Capture the cell that displays the provided text and extract its [X, Y] central coordinate. 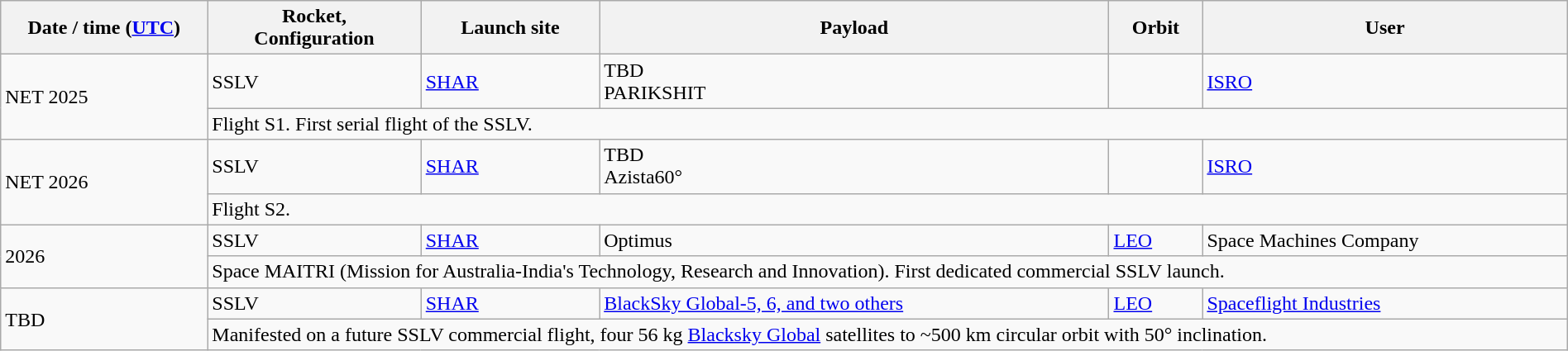
Space MAITRI (Mission for Australia-India's Technology, Research and Innovation). First dedicated commercial SSLV launch. [887, 272]
TBD [104, 319]
TBD Azista60° [854, 167]
Optimus [854, 240]
Rocket,Configuration [314, 28]
Spaceflight Industries [1384, 303]
Payload [854, 28]
NET 2025 [104, 97]
TBD PARIKSHIT [854, 81]
Launch site [509, 28]
User [1384, 28]
Flight S2. [887, 209]
Flight S1. First serial flight of the SSLV. [887, 124]
Orbit [1156, 28]
NET 2026 [104, 182]
2026 [104, 256]
Space Machines Company [1384, 240]
Manifested on a future SSLV commercial flight, four 56 kg Blacksky Global satellites to ~500 km circular orbit with 50° inclination. [887, 334]
BlackSky Global-5, 6, and two others [854, 303]
Date / time (UTC) [104, 28]
